Identify which cell holds the provided text, then report its [X, Y] central coordinate. 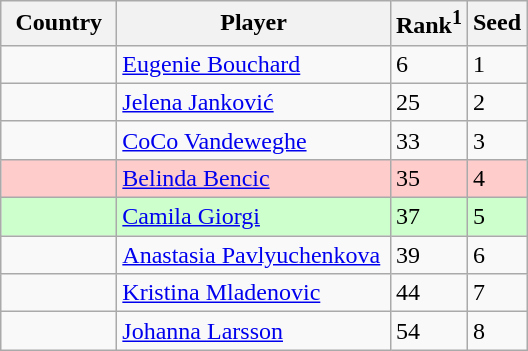
Player [254, 24]
Belinda Bencic [254, 178]
1 [496, 64]
Rank1 [428, 24]
44 [428, 293]
35 [428, 178]
7 [496, 293]
54 [428, 331]
Camila Giorgi [254, 217]
Seed [496, 24]
37 [428, 217]
CoCo Vandeweghe [254, 140]
3 [496, 140]
33 [428, 140]
Jelena Janković [254, 102]
Country [59, 24]
25 [428, 102]
Johanna Larsson [254, 331]
2 [496, 102]
Anastasia Pavlyuchenkova [254, 255]
4 [496, 178]
5 [496, 217]
Kristina Mladenovic [254, 293]
Eugenie Bouchard [254, 64]
39 [428, 255]
8 [496, 331]
